Pinpoint the cell where the given text exists, returning its [X, Y] midpoint coordinate. 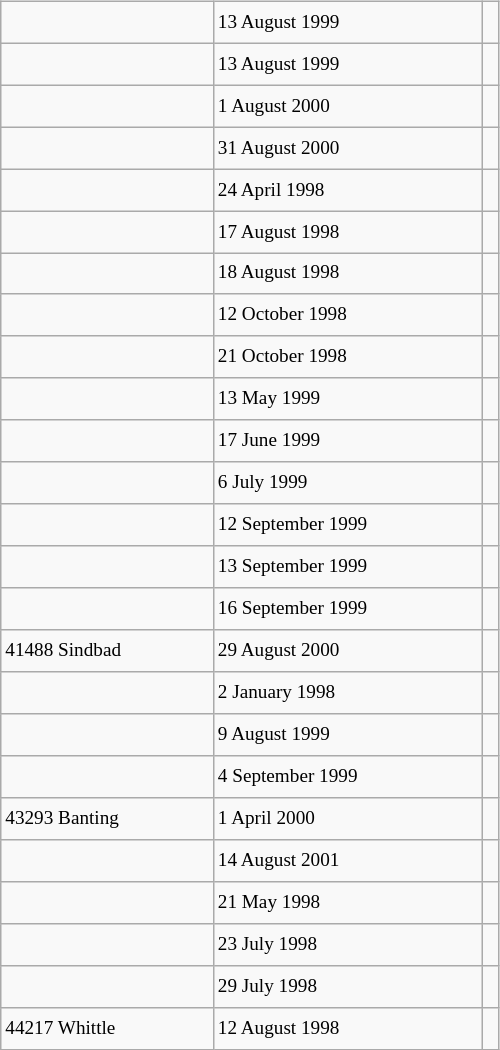
17 August 1998 [348, 232]
14 August 2001 [348, 861]
2 January 1998 [348, 693]
29 July 1998 [348, 986]
6 July 1999 [348, 483]
12 September 1999 [348, 525]
43293 Banting [107, 819]
13 September 1999 [348, 567]
44217 Whittle [107, 1028]
12 October 1998 [348, 315]
16 September 1999 [348, 609]
21 October 1998 [348, 357]
9 August 1999 [348, 735]
12 August 1998 [348, 1028]
18 August 1998 [348, 274]
31 August 2000 [348, 148]
23 July 1998 [348, 944]
1 April 2000 [348, 819]
41488 Sindbad [107, 651]
1 August 2000 [348, 106]
29 August 2000 [348, 651]
4 September 1999 [348, 777]
17 June 1999 [348, 441]
13 May 1999 [348, 399]
21 May 1998 [348, 902]
24 April 1998 [348, 190]
